Capture the cell that displays the provided text and extract its (X, Y) central coordinate. 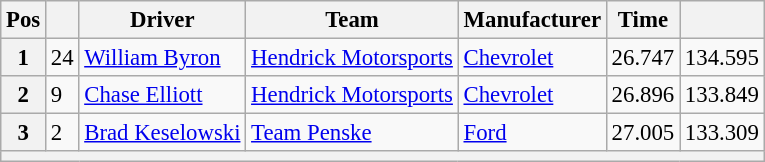
Time (642, 20)
27.005 (642, 133)
134.595 (722, 58)
Ford (532, 133)
Manufacturer (532, 20)
133.849 (722, 95)
Chase Elliott (162, 95)
26.896 (642, 95)
3 (24, 133)
Team (352, 20)
26.747 (642, 58)
Pos (24, 20)
William Byron (162, 58)
133.309 (722, 133)
1 (24, 58)
Team Penske (352, 133)
Driver (162, 20)
9 (62, 95)
24 (62, 58)
Brad Keselowski (162, 133)
